Identify which cell holds the provided text, then report its (x, y) central coordinate. 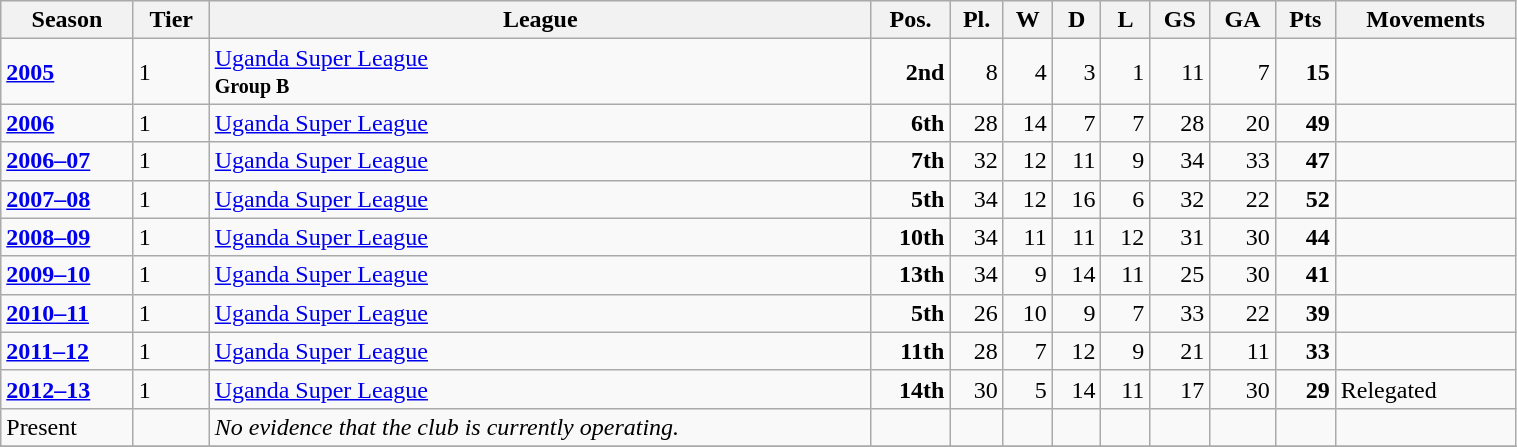
52 (1305, 199)
29 (1305, 389)
League (540, 20)
47 (1305, 161)
17 (1180, 389)
GA (1243, 20)
W (1028, 20)
2006–07 (67, 161)
Pl. (976, 20)
Uganda Super League Group B (540, 72)
Present (67, 427)
11th (910, 351)
20 (1243, 123)
2006 (67, 123)
4 (1028, 72)
44 (1305, 237)
31 (1180, 237)
Tier (171, 20)
8 (976, 72)
L (1126, 20)
21 (1180, 351)
2007–08 (67, 199)
D (1076, 20)
16 (1076, 199)
2009–10 (67, 275)
26 (976, 313)
2012–13 (67, 389)
Relegated (1426, 389)
39 (1305, 313)
No evidence that the club is currently operating. (540, 427)
41 (1305, 275)
3 (1076, 72)
13th (910, 275)
2010–11 (67, 313)
5 (1028, 389)
10th (910, 237)
2nd (910, 72)
GS (1180, 20)
6 (1126, 199)
2005 (67, 72)
6th (910, 123)
7th (910, 161)
2011–12 (67, 351)
10 (1028, 313)
Pts (1305, 20)
Movements (1426, 20)
2008–09 (67, 237)
25 (1180, 275)
14th (910, 389)
49 (1305, 123)
Pos. (910, 20)
15 (1305, 72)
Season (67, 20)
